For the text-containing cell, return its midpoint in [X, Y] coordinate format. 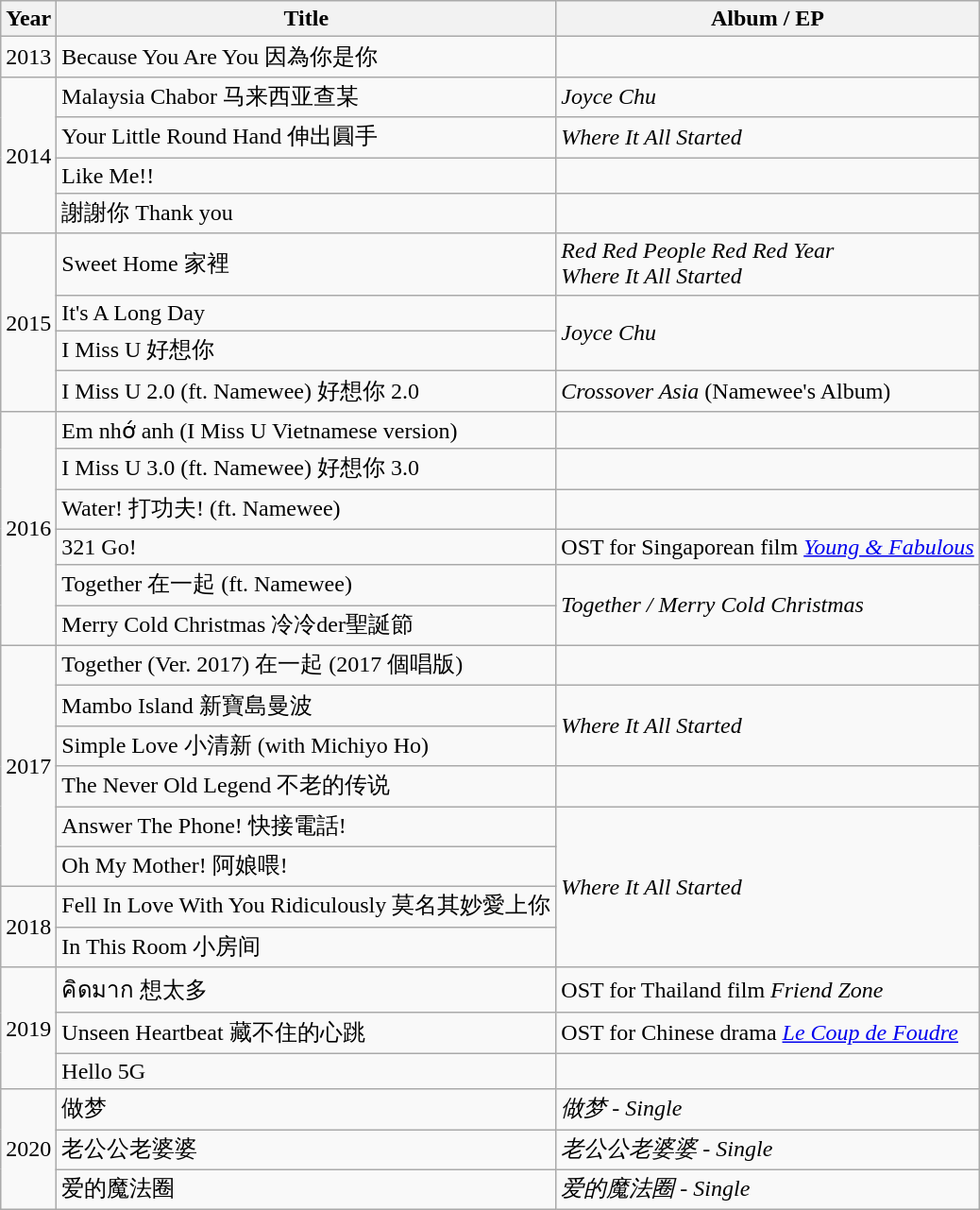
Red Red People Red Red Year Where It All Started [768, 264]
Unseen Heartbeat 藏不住的心跳 [306, 1033]
Sweet Home 家裡 [306, 264]
2016 [28, 528]
老公公老婆婆 - Single [768, 1150]
Your Little Round Hand 伸出圓手 [306, 138]
Title [306, 19]
I Miss U 3.0 (ft. Namewee) 好想你 3.0 [306, 469]
做梦 [306, 1109]
In This Room 小房间 [306, 946]
Because You Are You 因為你是你 [306, 57]
Fell In Love With You Ridiculously 莫名其妙愛上你 [306, 907]
Together / Merry Cold Christmas [768, 605]
Em nhớ anh (I Miss U Vietnamese version) [306, 430]
Mambo Island 新寶島曼波 [306, 707]
321 Go! [306, 547]
Simple Love 小清新 (with Michiyo Ho) [306, 746]
Oh My Mother! 阿娘喂! [306, 867]
The Never Old Legend 不老的传说 [306, 786]
OST for Thailand film Friend Zone [768, 990]
Malaysia Chabor 马来西亚查某 [306, 96]
OST for Chinese drama Le Coup de Foudre [768, 1033]
Together (Ver. 2017) 在一起 (2017 個唱版) [306, 665]
I Miss U 2.0 (ft. Namewee) 好想你 2.0 [306, 391]
Album / EP [768, 19]
Merry Cold Christmas 冷冷der聖誕節 [306, 625]
2015 [28, 322]
2013 [28, 57]
爱的魔法圈 [306, 1190]
老公公老婆婆 [306, 1150]
2014 [28, 155]
Crossover Asia (Namewee's Album) [768, 391]
Like Me!! [306, 175]
คิดมาก 想太多 [306, 990]
謝謝你 Thank you [306, 213]
OST for Singaporean film Young & Fabulous [768, 547]
Answer The Phone! 快接電話! [306, 827]
I Miss U 好想你 [306, 351]
做梦 - Single [768, 1109]
It's A Long Day [306, 313]
Hello 5G [306, 1071]
2019 [28, 1028]
2020 [28, 1150]
2017 [28, 765]
Year [28, 19]
Together 在一起 (ft. Namewee) [306, 586]
Water! 打功夫! (ft. Namewee) [306, 510]
爱的魔法圈 - Single [768, 1190]
2018 [28, 928]
